Provide the [x, y] coordinate of the cell's center where the given text is located.  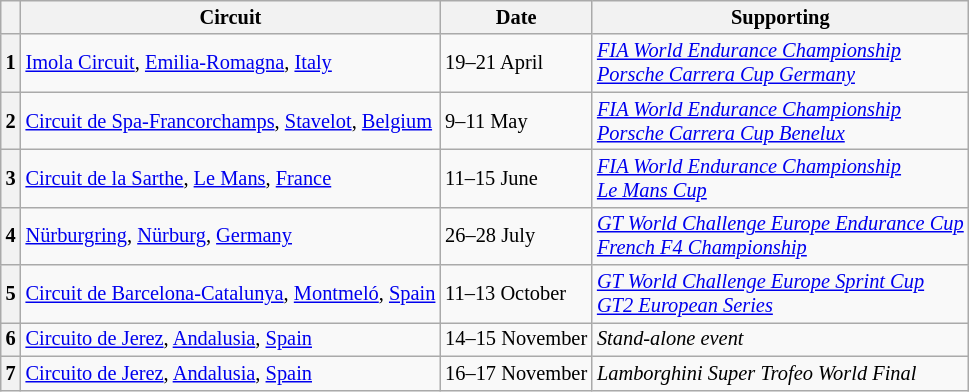
14–15 November [516, 339]
Circuit de Spa-Francorchamps, Stavelot, Belgium [231, 121]
5 [11, 294]
Stand-alone event [780, 339]
6 [11, 339]
7 [11, 373]
Date [516, 17]
Nürburgring, Nürburg, Germany [231, 236]
16–17 November [516, 373]
Circuit de la Sarthe, Le Mans, France [231, 178]
Circuit de Barcelona-Catalunya, Montmeló, Spain [231, 294]
3 [11, 178]
26–28 July [516, 236]
4 [11, 236]
GT World Challenge Europe Endurance CupFrench F4 Championship [780, 236]
Imola Circuit, Emilia-Romagna, Italy [231, 63]
FIA World Endurance ChampionshipPorsche Carrera Cup Germany [780, 63]
Circuit [231, 17]
1 [11, 63]
FIA World Endurance ChampionshipPorsche Carrera Cup Benelux [780, 121]
FIA World Endurance ChampionshipLe Mans Cup [780, 178]
11–15 June [516, 178]
9–11 May [516, 121]
GT World Challenge Europe Sprint CupGT2 European Series [780, 294]
Lamborghini Super Trofeo World Final [780, 373]
11–13 October [516, 294]
2 [11, 121]
19–21 April [516, 63]
Supporting [780, 17]
